Extract the (X, Y) coordinate from the center of the cell holding the provided text.  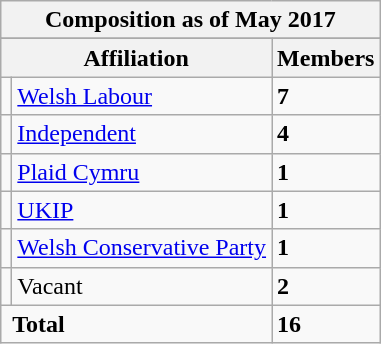
7 (326, 96)
Welsh Labour (142, 96)
Welsh Conservative Party (142, 248)
4 (326, 134)
Plaid Cymru (142, 172)
16 (326, 324)
Independent (142, 134)
Members (326, 58)
Affiliation (136, 58)
Composition as of May 2017 (190, 20)
2 (326, 286)
Vacant (142, 286)
Total (136, 324)
UKIP (142, 210)
